Extract the (x, y) coordinate from the center of the cell holding the provided text.  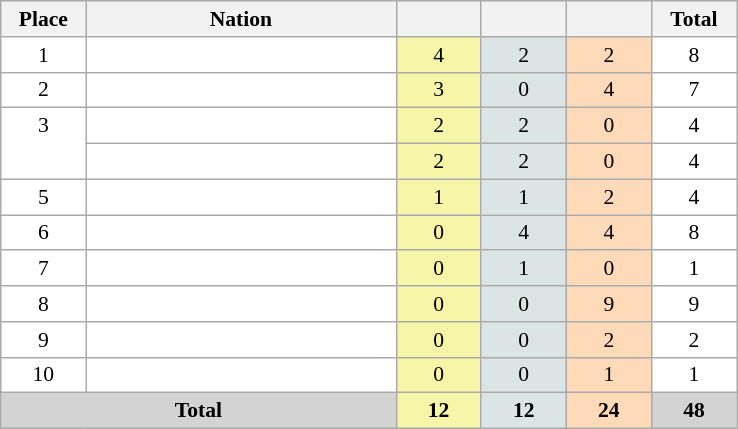
6 (44, 233)
10 (44, 375)
Nation (241, 19)
5 (44, 197)
48 (694, 411)
24 (608, 411)
Place (44, 19)
